Provide the (X, Y) coordinate of the cell's center where the given text is located.  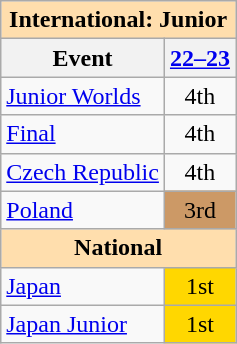
Czech Republic (83, 172)
Japan Junior (83, 324)
22–23 (200, 58)
3rd (200, 210)
Final (83, 134)
National (118, 248)
Event (83, 58)
Poland (83, 210)
Junior Worlds (83, 96)
International: Junior (118, 20)
Japan (83, 286)
